Return the (x, y) coordinate for the center point of the cell that contains the specified text.  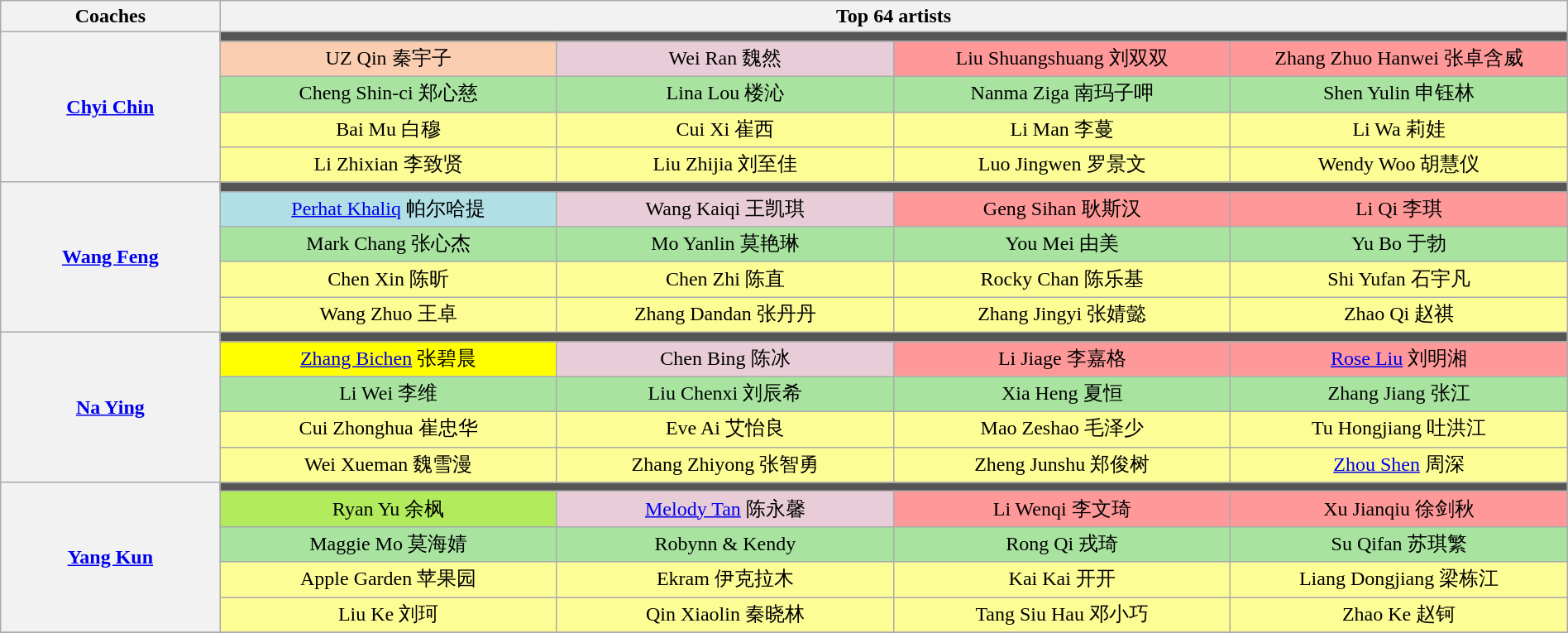
Zhao Ke 赵钶 (1399, 616)
Tang Siu Hau 邓小巧 (1062, 616)
Zhang Bichen 张碧晨 (389, 359)
Top 64 artists (893, 17)
Maggie Mo 莫海婧 (389, 544)
Wang Zhuo 王卓 (389, 314)
Luo Jingwen 罗景文 (1062, 165)
Perhat Khaliq 帕尔哈提 (389, 209)
Yang Kun (111, 558)
Shi Yufan 石宇凡 (1399, 280)
Li Jiage 李嘉格 (1062, 359)
Mao Zeshao 毛泽少 (1062, 430)
Nanma Ziga 南玛子呷 (1062, 94)
Ryan Yu 余枫 (389, 510)
Zhao Qi 赵祺 (1399, 314)
Na Ying (111, 407)
Li Wenqi 李文琦 (1062, 510)
Liang Dongjiang 梁栋江 (1399, 579)
Liu Shuangshuang 刘双双 (1062, 60)
Xu Jianqiu 徐剑秋 (1399, 510)
Zhang Dandan 张丹丹 (724, 314)
Robynn & Kendy (724, 544)
Chen Zhi 陈直 (724, 280)
Zhang Jingyi 张婧懿 (1062, 314)
Mark Chang 张心杰 (389, 245)
Kai Kai 开开 (1062, 579)
Rocky Chan 陈乐基 (1062, 280)
Wendy Woo 胡慧仪 (1399, 165)
Wei Xueman 魏雪漫 (389, 465)
Rong Qi 戎琦 (1062, 544)
Cui Zhonghua 崔忠华 (389, 430)
Chen Xin 陈昕 (389, 280)
Liu Ke 刘珂 (389, 616)
Li Man 李蔓 (1062, 129)
Zhou Shen 周深 (1399, 465)
Li Qi 李琪 (1399, 209)
Cheng Shin-ci 郑心慈 (389, 94)
Li Wa 莉娃 (1399, 129)
Zhang Zhiyong 张智勇 (724, 465)
Yu Bo 于勃 (1399, 245)
Apple Garden 苹果园 (389, 579)
Su Qifan 苏琪繁 (1399, 544)
Mo Yanlin 莫艳琳 (724, 245)
Lina Lou 楼沁 (724, 94)
Zheng Junshu 郑俊树 (1062, 465)
Coaches (111, 17)
Chen Bing 陈冰 (724, 359)
Li Zhixian 李致贤 (389, 165)
Zhang Zhuo Hanwei 张卓含威 (1399, 60)
Melody Tan 陈永馨 (724, 510)
Tu Hongjiang 吐洪江 (1399, 430)
You Mei 由美 (1062, 245)
Zhang Jiang 张江 (1399, 394)
Liu Chenxi 刘辰希 (724, 394)
Chyi Chin (111, 108)
Geng Sihan 耿斯汉 (1062, 209)
Wei Ran 魏然 (724, 60)
Ekram 伊克拉木 (724, 579)
Rose Liu 刘明湘 (1399, 359)
Wang Kaiqi 王凯琪 (724, 209)
Bai Mu 白穆 (389, 129)
Xia Heng 夏恒 (1062, 394)
UZ Qin 秦宇子 (389, 60)
Wang Feng (111, 257)
Shen Yulin 申钰林 (1399, 94)
Liu Zhijia 刘至佳 (724, 165)
Li Wei 李维 (389, 394)
Cui Xi 崔西 (724, 129)
Eve Ai 艾怡良 (724, 430)
Qin Xiaolin 秦晓林 (724, 616)
